Return the [X, Y] coordinate for the center point of the cell that contains the specified text.  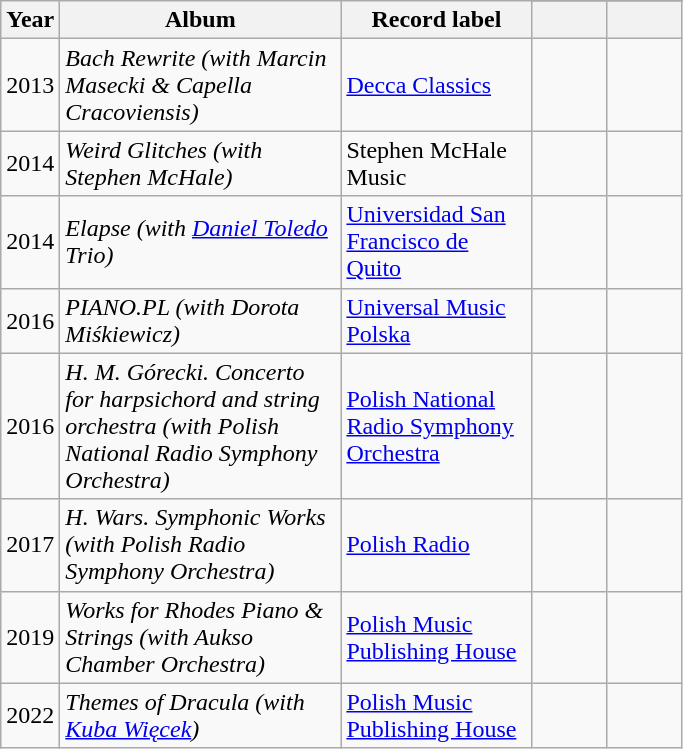
2019 [30, 637]
PIANO.PL (with Dorota Miśkiewicz) [200, 320]
Universal Music Polska [436, 320]
Weird Glitches (with Stephen McHale) [200, 164]
2013 [30, 85]
2017 [30, 545]
Year [30, 20]
Polish National Radio Symphony Orchestra [436, 426]
2022 [30, 716]
Themes of Dracula (with Kuba Więcek) [200, 716]
Polish Radio [436, 545]
H. M. Górecki. Concerto for harpsichord and string orchestra (with Polish National Radio Symphony Orchestra) [200, 426]
Stephen McHale Music [436, 164]
Bach Rewrite (with Marcin Masecki & Capella Cracoviensis) [200, 85]
H. Wars. Symphonic Works (with Polish Radio Symphony Orchestra) [200, 545]
Universidad San Francisco de Quito [436, 242]
Elapse (with Daniel Toledo Trio) [200, 242]
Decca Classics [436, 85]
Works for Rhodes Piano & Strings (with Aukso Chamber Orchestra) [200, 637]
Album [200, 20]
Record label [436, 20]
